Extract the [X, Y] coordinate from the center of the cell holding the provided text.  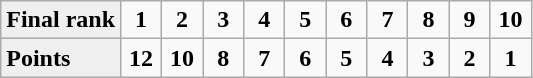
Final rank [61, 20]
12 [142, 58]
9 [470, 20]
Points [61, 58]
